Locate the cell with the specified text and output its [X, Y] center coordinate. 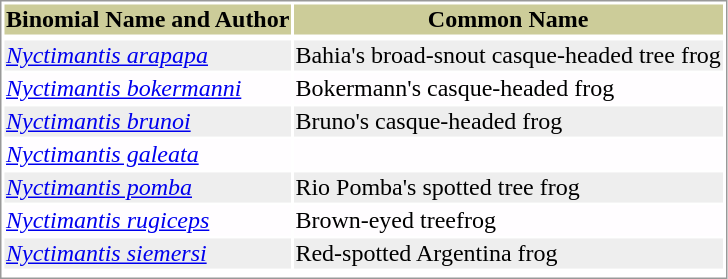
Nyctimantis arapapa [147, 55]
Nyctimantis bokermanni [147, 89]
Bokermann's casque-headed frog [508, 89]
Nyctimantis pomba [147, 187]
Nyctimantis brunoi [147, 121]
Brown-eyed treefrog [508, 221]
Common Name [508, 19]
Bahia's broad-snout casque-headed tree frog [508, 55]
Binomial Name and Author [147, 19]
Nyctimantis rugiceps [147, 221]
Nyctimantis siemersi [147, 253]
Red-spotted Argentina frog [508, 253]
Rio Pomba's spotted tree frog [508, 187]
Nyctimantis galeata [147, 155]
Bruno's casque-headed frog [508, 121]
